Extract the (x, y) coordinate from the center of the cell holding the provided text.  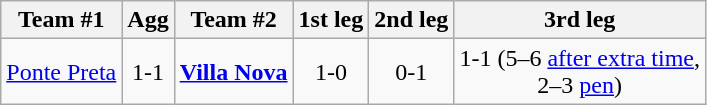
3rd leg (580, 20)
1-0 (331, 72)
Agg (148, 20)
Ponte Preta (62, 72)
Team #1 (62, 20)
1-1 (148, 72)
0-1 (412, 72)
1st leg (331, 20)
Villa Nova (234, 72)
2nd leg (412, 20)
Team #2 (234, 20)
1-1 (5–6 after extra time, 2–3 pen) (580, 72)
